Provide the [X, Y] coordinate of the cell's center where the given text is located.  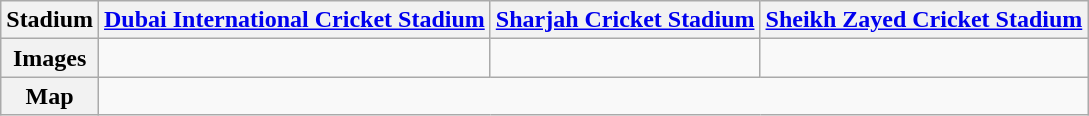
Sheikh Zayed Cricket Stadium [924, 20]
Stadium [50, 20]
Dubai International Cricket Stadium [295, 20]
Map [50, 96]
Sharjah Cricket Stadium [625, 20]
Images [50, 58]
